Identify which cell holds the provided text, then report its [x, y] central coordinate. 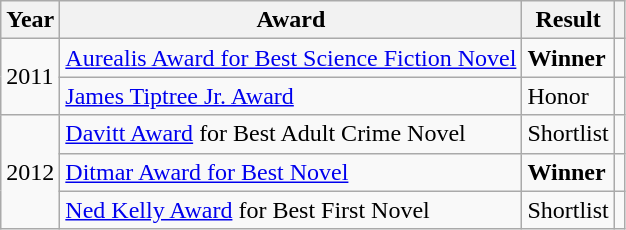
Year [30, 20]
2011 [30, 77]
Result [568, 20]
Award [291, 20]
James Tiptree Jr. Award [291, 96]
Davitt Award for Best Adult Crime Novel [291, 134]
Honor [568, 96]
Ned Kelly Award for Best First Novel [291, 210]
Ditmar Award for Best Novel [291, 172]
2012 [30, 172]
Aurealis Award for Best Science Fiction Novel [291, 58]
